Find where the given text appears and provide that cell's center as (X, Y) coordinate. 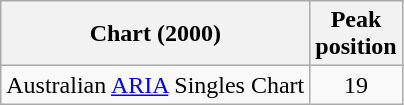
Australian ARIA Singles Chart (156, 85)
Peakposition (356, 34)
19 (356, 85)
Chart (2000) (156, 34)
